Detect which cell encompasses the target text, then output its (x, y) center coordinate. 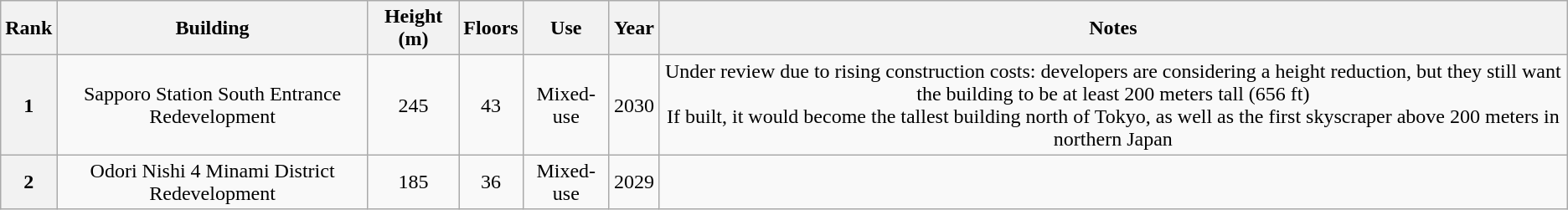
2 (28, 182)
Building (213, 28)
Rank (28, 28)
Year (633, 28)
Sapporo Station South Entrance Redevelopment (213, 105)
245 (413, 105)
2029 (633, 182)
Notes (1112, 28)
43 (491, 105)
Floors (491, 28)
1 (28, 105)
Use (566, 28)
Height (m) (413, 28)
Odori Nishi 4 Minami District Redevelopment (213, 182)
185 (413, 182)
36 (491, 182)
2030 (633, 105)
